Output the (x, y) coordinate of the center of the cell containing the given text.  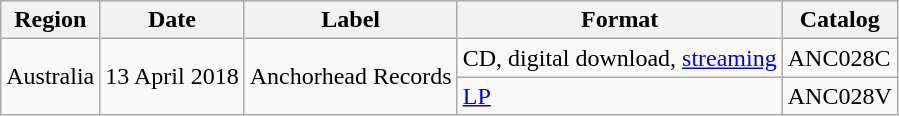
Region (50, 20)
Format (620, 20)
LP (620, 96)
Australia (50, 77)
ANC028V (840, 96)
Catalog (840, 20)
13 April 2018 (172, 77)
Date (172, 20)
ANC028C (840, 58)
Label (350, 20)
Anchorhead Records (350, 77)
CD, digital download, streaming (620, 58)
